Scan for the cell matching the given text and deliver its (X, Y) coordinate at center. 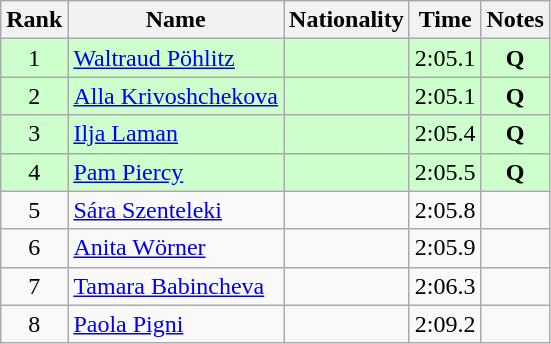
2:05.9 (445, 248)
2:05.4 (445, 134)
Name (176, 20)
Waltraud Pöhlitz (176, 58)
4 (34, 172)
Rank (34, 20)
Pam Piercy (176, 172)
1 (34, 58)
Sára Szenteleki (176, 210)
2 (34, 96)
2:05.5 (445, 172)
7 (34, 286)
Anita Wörner (176, 248)
Paola Pigni (176, 324)
2:09.2 (445, 324)
Ilja Laman (176, 134)
6 (34, 248)
2:05.8 (445, 210)
Notes (515, 20)
3 (34, 134)
Alla Krivoshchekova (176, 96)
Tamara Babincheva (176, 286)
Time (445, 20)
5 (34, 210)
8 (34, 324)
Nationality (347, 20)
2:06.3 (445, 286)
